Return the [x, y] coordinate for the center point of the cell that contains the specified text.  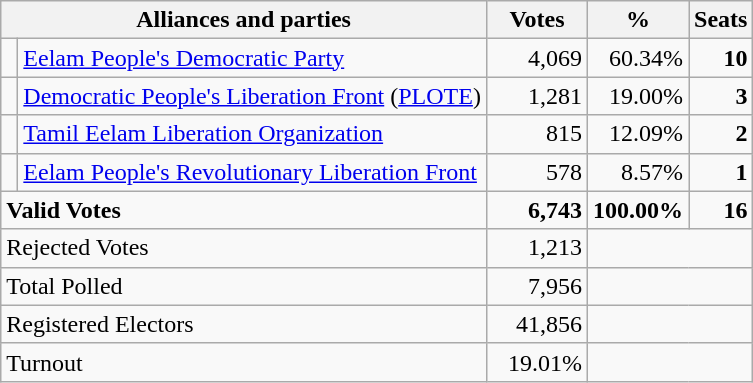
Votes [536, 20]
Alliances and parties [244, 20]
41,856 [536, 324]
1 [721, 172]
10 [721, 58]
19.01% [536, 362]
60.34% [638, 58]
Turnout [244, 362]
Eelam People's Democratic Party [252, 58]
Rejected Votes [244, 248]
Democratic People's Liberation Front (PLOTE) [252, 96]
815 [536, 134]
Valid Votes [244, 210]
3 [721, 96]
8.57% [638, 172]
100.00% [638, 210]
12.09% [638, 134]
Eelam People's Revolutionary Liberation Front [252, 172]
19.00% [638, 96]
16 [721, 210]
1,281 [536, 96]
Seats [721, 20]
578 [536, 172]
1,213 [536, 248]
Registered Electors [244, 324]
2 [721, 134]
Tamil Eelam Liberation Organization [252, 134]
Total Polled [244, 286]
% [638, 20]
7,956 [536, 286]
6,743 [536, 210]
4,069 [536, 58]
